Extract the [X, Y] coordinate from the center of the cell holding the provided text.  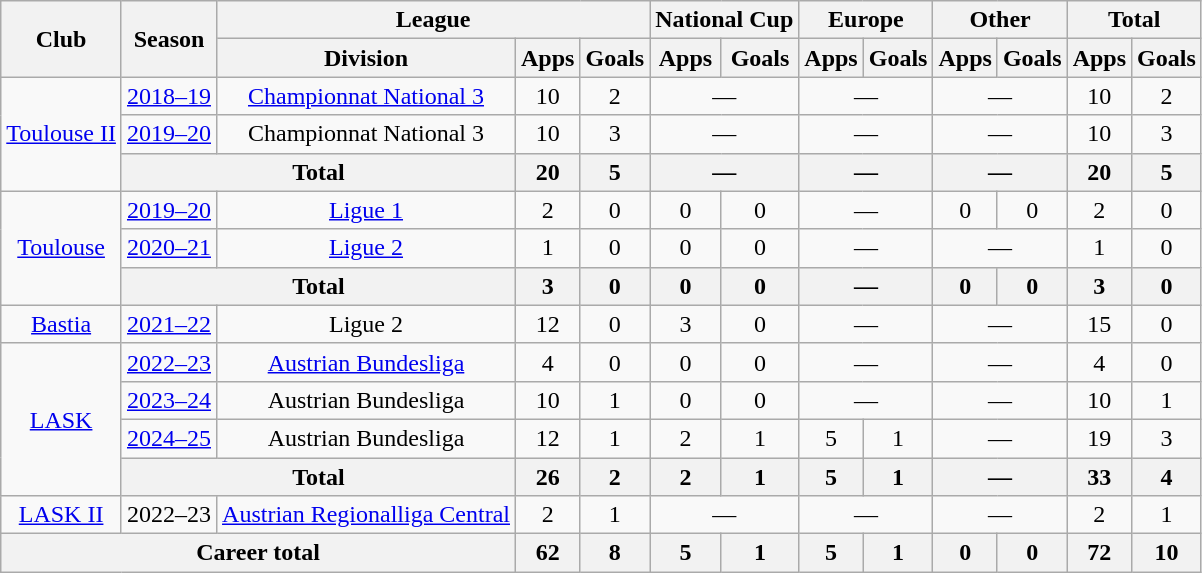
Division [366, 58]
League [434, 20]
Europe [866, 20]
8 [615, 553]
62 [548, 553]
LASK [62, 419]
Season [168, 39]
Toulouse [62, 248]
2023–24 [168, 400]
15 [1099, 324]
33 [1099, 477]
19 [1099, 438]
2018–19 [168, 96]
26 [548, 477]
Club [62, 39]
Career total [258, 553]
2020–21 [168, 248]
Austrian Regionalliga Central [366, 515]
2024–25 [168, 438]
Other [1000, 20]
LASK II [62, 515]
72 [1099, 553]
Toulouse II [62, 134]
Ligue 1 [366, 210]
2021–22 [168, 324]
National Cup [724, 20]
Bastia [62, 324]
